Return the (x, y) coordinate for the center point of the cell that contains the specified text.  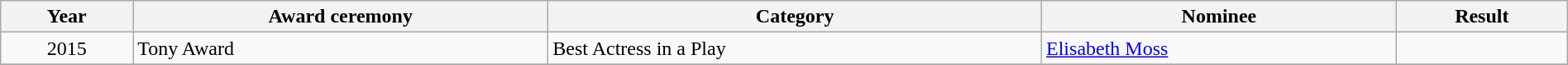
Year (67, 17)
Result (1482, 17)
Category (796, 17)
Best Actress in a Play (796, 48)
Nominee (1219, 17)
Tony Award (341, 48)
Elisabeth Moss (1219, 48)
Award ceremony (341, 17)
2015 (67, 48)
